Identify which cell holds the provided text, then report its [x, y] central coordinate. 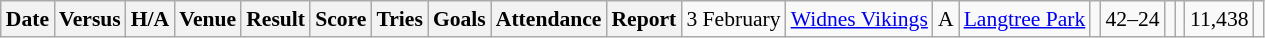
Tries [399, 19]
Versus [90, 19]
Widnes Vikings [860, 19]
3 February [733, 19]
Report [644, 19]
A [946, 19]
11,438 [1220, 19]
Attendance [549, 19]
Venue [208, 19]
Result [276, 19]
42–24 [1133, 19]
Goals [460, 19]
H/A [150, 19]
Score [340, 19]
Date [28, 19]
Langtree Park [1025, 19]
